From the cell containing the given text, extract its center point as (x, y) coordinate. 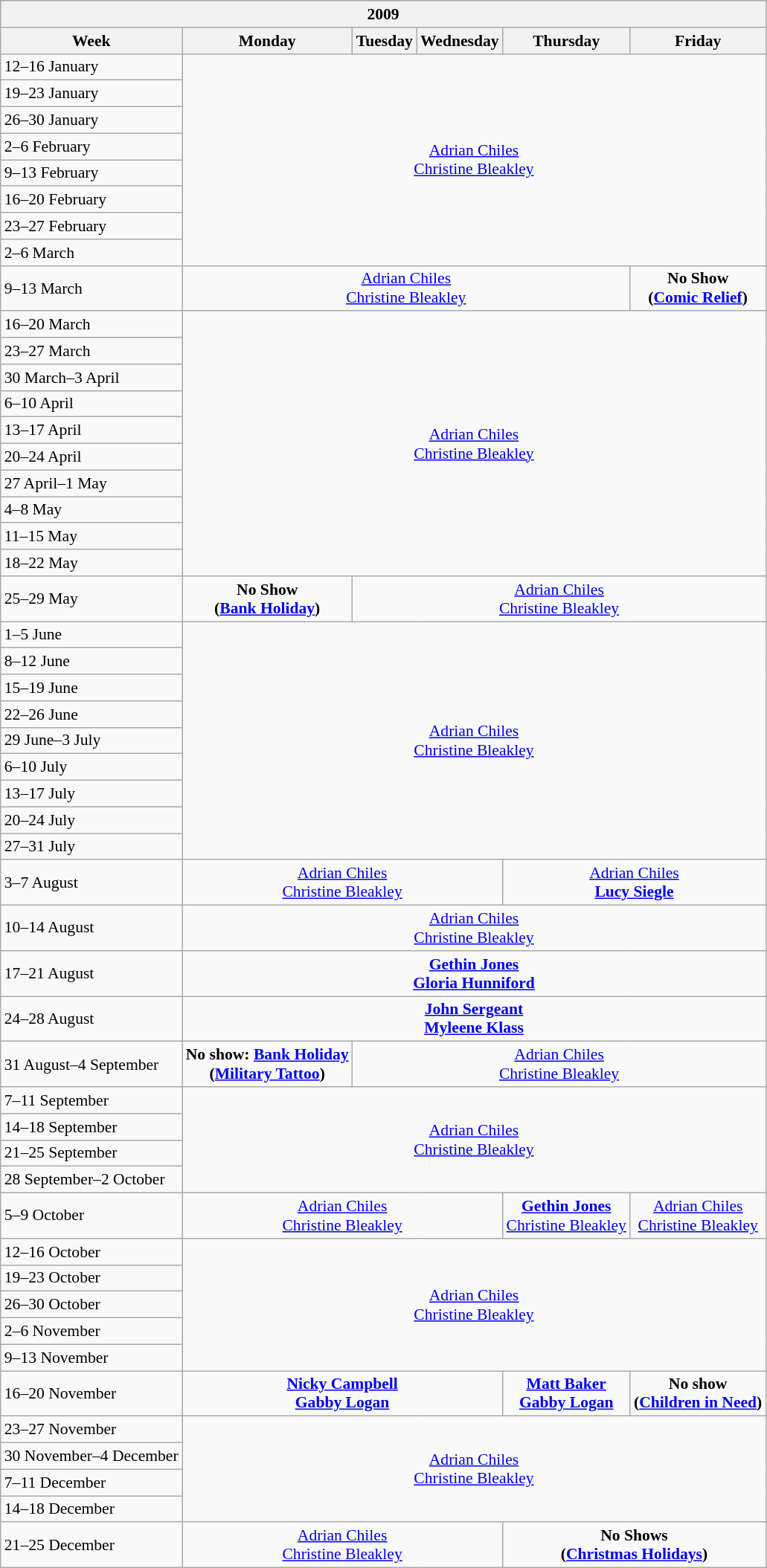
18–22 May (92, 563)
31 August–4 September (92, 1065)
9–13 February (92, 173)
24–28 August (92, 1019)
2–6 February (92, 146)
29 June–3 July (92, 741)
21–25 December (92, 1545)
Matt Baker Gabby Logan (567, 1393)
26–30 January (92, 120)
Friday (698, 41)
9–13 November (92, 1358)
17–21 August (92, 974)
13–17 April (92, 430)
Nicky Campbell Gabby Logan (342, 1393)
Monday (268, 41)
No Show(Bank Holiday) (268, 599)
25–29 May (92, 599)
No show: Bank Holiday(Military Tattoo) (268, 1065)
30 November–4 December (92, 1456)
2–6 March (92, 253)
16–20 March (92, 325)
Tuesday (385, 41)
13–17 July (92, 794)
11–15 May (92, 537)
Gethin Jones Christine Bleakley (567, 1216)
Week (92, 41)
27 April–1 May (92, 483)
23–27 February (92, 226)
No show(Children in Need) (698, 1393)
No Shows(Christmas Holidays) (635, 1545)
3–7 August (92, 883)
5–9 October (92, 1216)
Gethin Jones Gloria Hunniford (475, 974)
2009 (384, 14)
6–10 April (92, 404)
27–31 July (92, 847)
23–27 March (92, 351)
7–11 September (92, 1100)
16–20 February (92, 200)
2–6 November (92, 1332)
Adrian Chiles Lucy Siegle (635, 883)
30 March–3 April (92, 378)
23–27 November (92, 1430)
21–25 September (92, 1153)
19–23 January (92, 94)
26–30 October (92, 1305)
15–19 June (92, 688)
9–13 March (92, 288)
Thursday (567, 41)
John Sergeant Myleene Klass (475, 1019)
6–10 July (92, 767)
16–20 November (92, 1393)
12–16 January (92, 67)
4–8 May (92, 510)
22–26 June (92, 714)
Wednesday (460, 41)
8–12 June (92, 662)
7–11 December (92, 1482)
19–23 October (92, 1278)
14–18 December (92, 1509)
14–18 September (92, 1127)
20–24 July (92, 820)
28 September–2 October (92, 1180)
10–14 August (92, 928)
1–5 June (92, 635)
12–16 October (92, 1252)
No Show(Comic Relief) (698, 288)
20–24 April (92, 457)
